Provide the [x, y] coordinate of the cell's center where the given text is located.  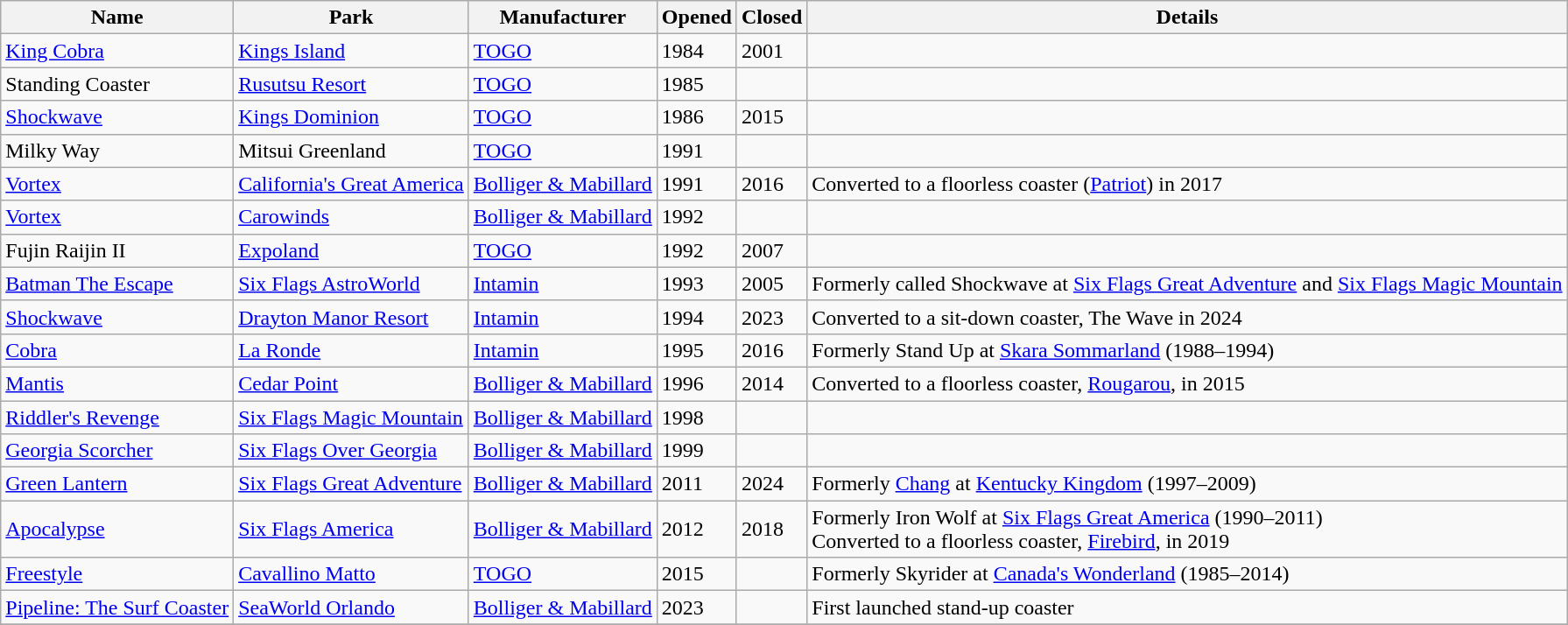
Batman The Escape [117, 284]
Riddler's Revenge [117, 418]
Six Flags Magic Mountain [352, 418]
2018 [771, 529]
Converted to a floorless coaster, Rougarou, in 2015 [1187, 383]
Formerly called Shockwave at Six Flags Great Adventure and Six Flags Magic Mountain [1187, 284]
Expoland [352, 250]
Six Flags AstroWorld [352, 284]
Freestyle [117, 574]
1994 [697, 317]
1996 [697, 383]
2007 [771, 250]
1993 [697, 284]
Six Flags America [352, 529]
2012 [697, 529]
Cobra [117, 350]
Details [1187, 18]
2024 [771, 484]
Park [352, 18]
First launched stand-up coaster [1187, 607]
Carowinds [352, 217]
Kings Island [352, 51]
Formerly Iron Wolf at Six Flags Great America (1990–2011)Converted to a floorless coaster, Firebird, in 2019 [1187, 529]
Closed [771, 18]
Converted to a sit-down coaster, The Wave in 2024 [1187, 317]
Standing Coaster [117, 84]
California's Great America [352, 184]
King Cobra [117, 51]
Six Flags Over Georgia [352, 451]
Converted to a floorless coaster (Patriot) in 2017 [1187, 184]
Formerly Chang at Kentucky Kingdom (1997–2009) [1187, 484]
Fujin Raijin II [117, 250]
Mantis [117, 383]
Opened [697, 18]
1999 [697, 451]
1995 [697, 350]
Formerly Stand Up at Skara Sommarland (1988–1994) [1187, 350]
1984 [697, 51]
Drayton Manor Resort [352, 317]
Rusutsu Resort [352, 84]
Six Flags Great Adventure [352, 484]
2014 [771, 383]
Cedar Point [352, 383]
Milky Way [117, 151]
La Ronde [352, 350]
Kings Dominion [352, 117]
2011 [697, 484]
1998 [697, 418]
Manufacturer [562, 18]
Apocalypse [117, 529]
SeaWorld Orlando [352, 607]
2005 [771, 284]
Green Lantern [117, 484]
Cavallino Matto [352, 574]
1986 [697, 117]
Georgia Scorcher [117, 451]
Mitsui Greenland [352, 151]
Pipeline: The Surf Coaster [117, 607]
Name [117, 18]
1985 [697, 84]
2001 [771, 51]
Formerly Skyrider at Canada's Wonderland (1985–2014) [1187, 574]
